Search for the cell housing the specified text and yield its [x, y] center coordinate. 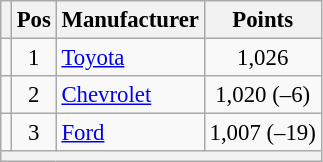
1 [34, 58]
Ford [130, 133]
Points [262, 20]
Manufacturer [130, 20]
Toyota [130, 58]
Chevrolet [130, 95]
Pos [34, 20]
1,026 [262, 58]
3 [34, 133]
1,007 (–19) [262, 133]
1,020 (–6) [262, 95]
2 [34, 95]
